Scan for the cell matching the given text and deliver its (X, Y) coordinate at center. 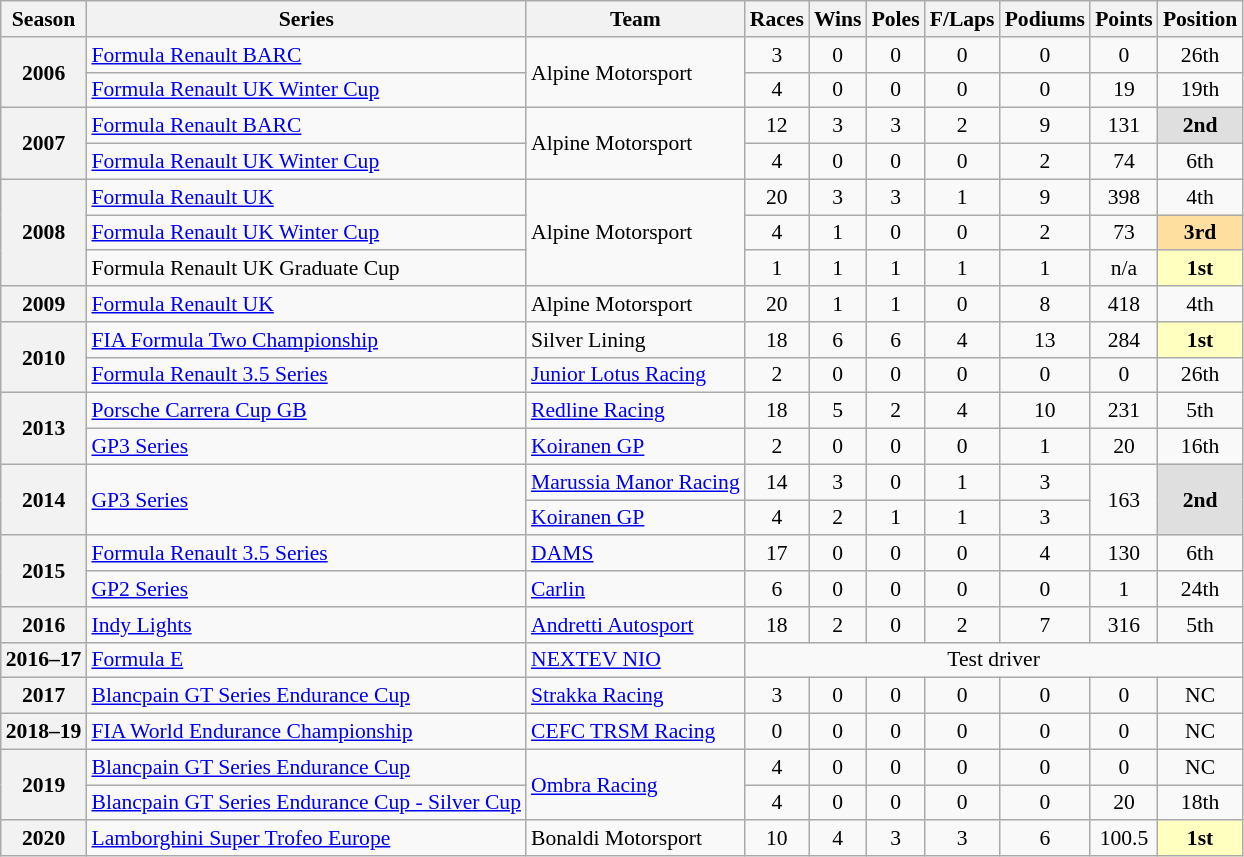
DAMS (636, 554)
18th (1200, 803)
Redline Racing (636, 411)
Test driver (994, 660)
398 (1124, 197)
Season (44, 19)
Races (777, 19)
130 (1124, 554)
Porsche Carrera Cup GB (306, 411)
n/a (1124, 269)
2007 (44, 144)
NEXTEV NIO (636, 660)
Points (1124, 19)
Carlin (636, 589)
Lamborghini Super Trofeo Europe (306, 839)
Andretti Autosport (636, 625)
316 (1124, 625)
7 (1046, 625)
Podiums (1046, 19)
73 (1124, 233)
2016–17 (44, 660)
Team (636, 19)
13 (1046, 340)
F/Laps (962, 19)
14 (777, 482)
19 (1124, 90)
GP2 Series (306, 589)
2015 (44, 572)
Poles (896, 19)
CEFC TRSM Racing (636, 732)
19th (1200, 90)
Bonaldi Motorsport (636, 839)
284 (1124, 340)
Position (1200, 19)
2019 (44, 784)
100.5 (1124, 839)
12 (777, 126)
Series (306, 19)
Strakka Racing (636, 696)
2010 (44, 358)
Junior Lotus Racing (636, 375)
Blancpain GT Series Endurance Cup - Silver Cup (306, 803)
Indy Lights (306, 625)
3rd (1200, 233)
131 (1124, 126)
2018–19 (44, 732)
16th (1200, 447)
Formula E (306, 660)
2014 (44, 500)
Silver Lining (636, 340)
17 (777, 554)
FIA World Endurance Championship (306, 732)
74 (1124, 162)
24th (1200, 589)
2006 (44, 72)
418 (1124, 304)
Ombra Racing (636, 784)
Wins (838, 19)
FIA Formula Two Championship (306, 340)
231 (1124, 411)
Formula Renault UK Graduate Cup (306, 269)
2020 (44, 839)
2013 (44, 428)
8 (1046, 304)
2016 (44, 625)
163 (1124, 500)
5 (838, 411)
2008 (44, 232)
Marussia Manor Racing (636, 482)
2017 (44, 696)
2009 (44, 304)
